Identify which cell holds the provided text, then report its [x, y] central coordinate. 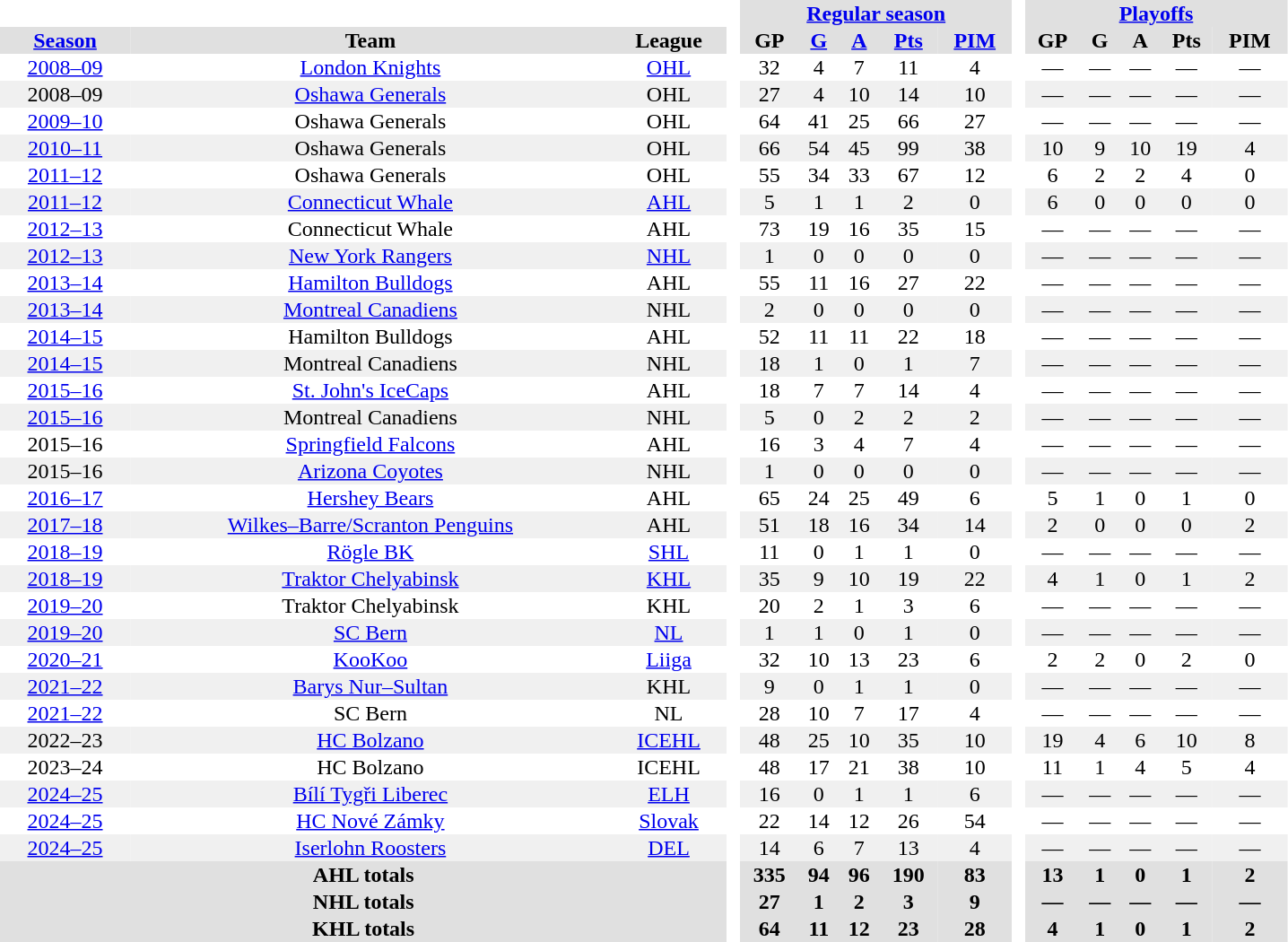
2020–21 [65, 659]
AHL totals [363, 875]
15 [974, 229]
Barys Nur–Sultan [370, 686]
London Knights [370, 67]
51 [770, 525]
335 [770, 875]
Arizona Coyotes [370, 471]
Slovak [669, 821]
94 [818, 875]
St. John's IceCaps [370, 390]
Iserlohn Roosters [370, 848]
2022–23 [65, 740]
Season [65, 40]
2009–10 [65, 121]
2017–18 [65, 525]
65 [770, 498]
41 [818, 121]
League [669, 40]
83 [974, 875]
Hershey Bears [370, 498]
Regular season [875, 13]
Liiga [669, 659]
Rögle BK [370, 552]
52 [770, 336]
73 [770, 229]
45 [859, 148]
NHL totals [363, 902]
Wilkes–Barre/Scranton Penguins [370, 525]
21 [859, 767]
49 [908, 498]
2016–17 [65, 498]
HC Nové Zámky [370, 821]
KHL totals [363, 929]
KooKoo [370, 659]
SHL [669, 552]
2010–11 [65, 148]
26 [908, 821]
24 [818, 498]
Springfield Falcons [370, 444]
New York Rangers [370, 256]
20 [770, 606]
Bílí Tygři Liberec [370, 794]
Playoffs [1156, 13]
8 [1250, 740]
2023–24 [65, 767]
33 [859, 175]
99 [908, 148]
DEL [669, 848]
ELH [669, 794]
190 [908, 875]
67 [908, 175]
96 [859, 875]
Team [370, 40]
